Return the (X, Y) coordinate for the center point of the cell that contains the specified text.  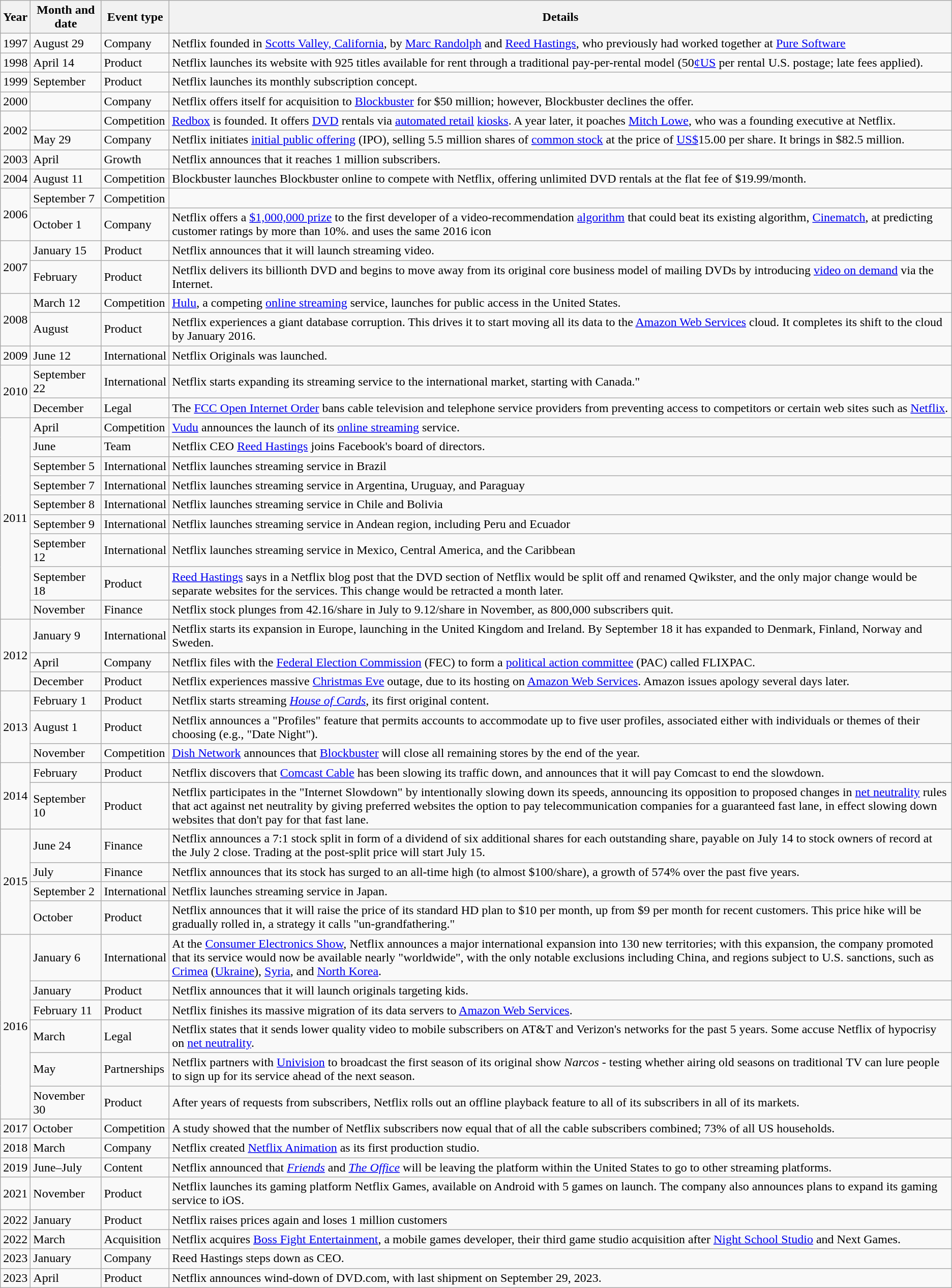
A study showed that the number of Netflix subscribers now equal that of all the cable subscribers combined; 73% of all US households. (560, 1129)
Vudu announces the launch of its online streaming service. (560, 427)
September 10 (66, 806)
Netflix finishes its massive migration of its data servers to Amazon Web Services. (560, 1010)
Content (135, 1167)
Team (135, 447)
2003 (15, 159)
June 24 (66, 845)
July (66, 872)
August 1 (66, 727)
February 1 (66, 701)
August 11 (66, 179)
Blockbuster launches Blockbuster online to compete with Netflix, offering unlimited DVD rentals at the flat fee of $19.99/month. (560, 179)
January 9 (66, 636)
Netflix experiences massive Christmas Eve outage, due to its hosting on Amazon Web Services. Amazon issues apology several days later. (560, 682)
Netflix launches streaming service in Argentina, Uruguay, and Paraguay (560, 485)
Growth (135, 159)
Netflix offers itself for acquisition to Blockbuster for $50 million; however, Blockbuster declines the offer. (560, 101)
January 15 (66, 250)
Details (560, 17)
2008 (15, 319)
2012 (15, 655)
2004 (15, 179)
Dish Network announces that Blockbuster will close all remaining stores by the end of the year. (560, 753)
Netflix announces that it will launch originals targeting kids. (560, 990)
Netflix launches streaming service in Mexico, Central America, and the Caribbean (560, 550)
Netflix created Netflix Animation as its first production studio. (560, 1148)
2009 (15, 356)
Netflix CEO Reed Hastings joins Facebook's board of directors. (560, 447)
2016 (15, 1027)
2017 (15, 1129)
August 29 (66, 43)
Netflix launches streaming service in Andean region, including Peru and Ecuador (560, 524)
September 18 (66, 583)
September 8 (66, 505)
September 22 (66, 382)
June (66, 447)
2019 (15, 1167)
2007 (15, 267)
October 1 (66, 224)
March 12 (66, 303)
2000 (15, 101)
1997 (15, 43)
2011 (15, 519)
Netflix announced that Friends and The Office will be leaving the platform within the United States to go to other streaming platforms. (560, 1167)
September 12 (66, 550)
May (66, 1069)
2010 (15, 392)
Netflix announces that its stock has surged to an all-time high (to almost $100/share), a growth of 574% over the past five years. (560, 872)
September 9 (66, 524)
Netflix raises prices again and loses 1 million customers (560, 1220)
Reed Hastings steps down as CEO. (560, 1258)
February 11 (66, 1010)
Redbox is founded. It offers DVD rentals via automated retail kiosks. A year later, it poaches Mitch Lowe, who was a founding executive at Netflix. (560, 121)
2013 (15, 727)
2021 (15, 1193)
April 14 (66, 63)
2014 (15, 796)
Netflix files with the Federal Election Commission (FEC) to form a political action committee (PAC) called FLIXPAC. (560, 662)
Netflix launches streaming service in Japan. (560, 891)
September 5 (66, 466)
August (66, 330)
Partnerships (135, 1069)
Netflix founded in Scotts Valley, California, by Marc Randolph and Reed Hastings, who previously had worked together at Pure Software (560, 43)
Netflix launches streaming service in Brazil (560, 466)
2002 (15, 130)
September (66, 82)
After years of requests from subscribers, Netflix rolls out an offline playback feature to all of its subscribers in all of its markets. (560, 1102)
Hulu, a competing online streaming service, launches for public access in the United States. (560, 303)
June 12 (66, 356)
Event type (135, 17)
January 6 (66, 957)
Netflix announces wind-down of DVD.com, with last shipment on September 29, 2023. (560, 1278)
Netflix starts streaming House of Cards, its first original content. (560, 701)
1999 (15, 82)
September 2 (66, 891)
Netflix Originals was launched. (560, 356)
Netflix launches streaming service in Chile and Bolivia (560, 505)
Netflix launches its monthly subscription concept. (560, 82)
Netflix starts expanding its streaming service to the international market, starting with Canada." (560, 382)
Netflix announces that it will launch streaming video. (560, 250)
May 29 (66, 140)
Acquisition (135, 1239)
Netflix announces that it reaches 1 million subscribers. (560, 159)
Netflix stock plunges from 42.16/share in July to 9.12/share in November, as 800,000 subscribers quit. (560, 609)
June–July (66, 1167)
November 30 (66, 1102)
1998 (15, 63)
2018 (15, 1148)
Month and date (66, 17)
2015 (15, 882)
Netflix acquires Boss Fight Entertainment, a mobile games developer, their third game studio acquisition after Night School Studio and Next Games. (560, 1239)
2006 (15, 215)
Year (15, 17)
Netflix discovers that Comcast Cable has been slowing its traffic down, and announces that it will pay Comcast to end the slowdown. (560, 773)
